Find where the given text appears and provide that cell's center as [x, y] coordinate. 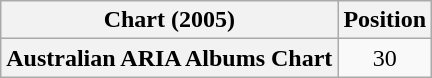
Chart (2005) [170, 20]
Position [385, 20]
Australian ARIA Albums Chart [170, 58]
30 [385, 58]
